Locate the cell with the specified text and output its (x, y) center coordinate. 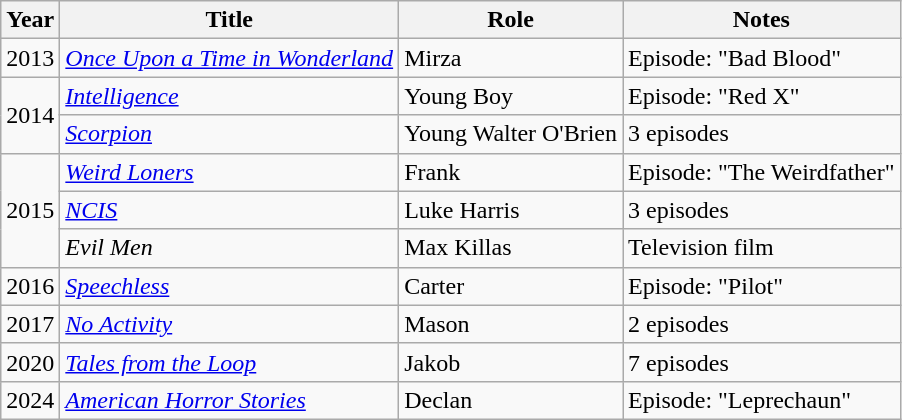
Luke Harris (511, 210)
7 episodes (762, 362)
Once Upon a Time in Wonderland (230, 58)
Intelligence (230, 96)
Episode: "Bad Blood" (762, 58)
2 episodes (762, 324)
2017 (30, 324)
Mason (511, 324)
Speechless (230, 286)
NCIS (230, 210)
Television film (762, 248)
Frank (511, 172)
2020 (30, 362)
Episode: "Leprechaun" (762, 400)
Mirza (511, 58)
Declan (511, 400)
Episode: "The Weirdfather" (762, 172)
Role (511, 20)
Weird Loners (230, 172)
2014 (30, 115)
2013 (30, 58)
Episode: "Red X" (762, 96)
Carter (511, 286)
Notes (762, 20)
American Horror Stories (230, 400)
No Activity (230, 324)
Evil Men (230, 248)
Young Boy (511, 96)
Tales from the Loop (230, 362)
2015 (30, 210)
Title (230, 20)
Scorpion (230, 134)
2024 (30, 400)
Year (30, 20)
Jakob (511, 362)
2016 (30, 286)
Episode: "Pilot" (762, 286)
Max Killas (511, 248)
Young Walter O'Brien (511, 134)
